Detect which cell encompasses the target text, then output its [x, y] center coordinate. 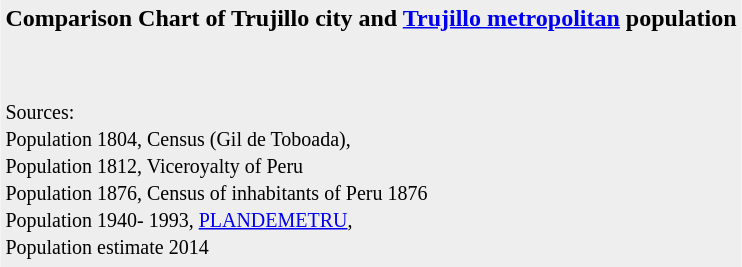
Comparison Chart of Trujillo city and Trujillo metropolitan population [371, 18]
